For the text-containing cell, return its midpoint in [x, y] coordinate format. 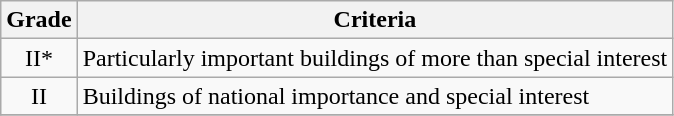
Buildings of national importance and special interest [375, 96]
II* [39, 58]
Particularly important buildings of more than special interest [375, 58]
Criteria [375, 20]
Grade [39, 20]
II [39, 96]
